For the text-containing cell, return its midpoint in (X, Y) coordinate format. 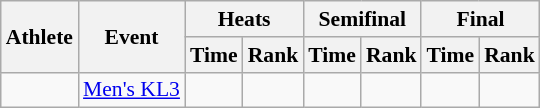
Men's KL3 (132, 90)
Athlete (40, 36)
Semifinal (362, 19)
Heats (244, 19)
Final (480, 19)
Event (132, 36)
